Extract the (X, Y) coordinate from the center of the cell holding the provided text.  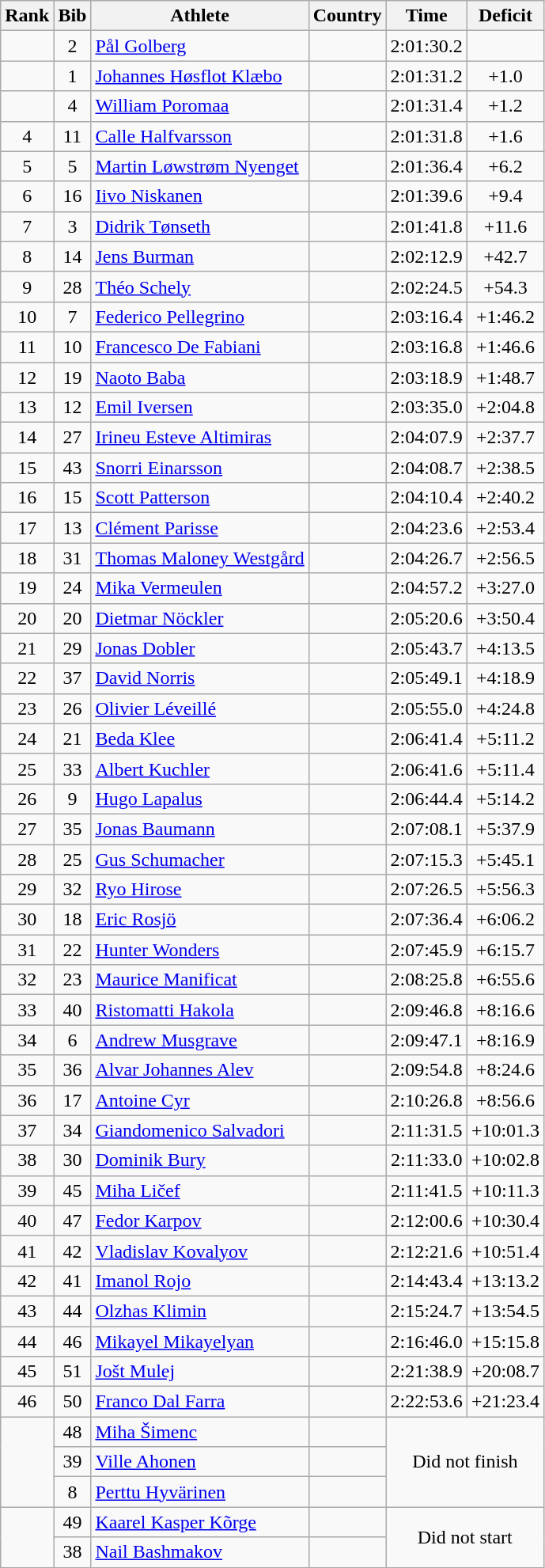
Emil Iversen (199, 408)
+5:56.3 (505, 890)
2:12:00.6 (426, 1221)
Didrik Tønseth (199, 226)
+13:13.2 (505, 1281)
Thomas Maloney Westgård (199, 558)
+2:56.5 (505, 558)
2:03:35.0 (426, 408)
+6:15.7 (505, 950)
2:01:41.8 (426, 226)
Maurice Manificat (199, 980)
2:03:16.8 (426, 347)
2:07:15.3 (426, 859)
2:07:36.4 (426, 920)
Nail Bashmakov (199, 1552)
+5:45.1 (505, 859)
Olivier Léveillé (199, 708)
+2:04.8 (505, 408)
51 (73, 1372)
2:03:18.9 (426, 378)
Bib (73, 16)
+8:16.6 (505, 1010)
2:01:31.2 (426, 76)
+1:46.6 (505, 347)
+13:54.5 (505, 1311)
+10:11.3 (505, 1190)
2:09:47.1 (426, 1040)
Hugo Lapalus (199, 799)
Country (347, 16)
Dietmar Nöckler (199, 618)
Mikayel Mikayelyan (199, 1342)
+6:06.2 (505, 920)
2:16:46.0 (426, 1342)
2:04:23.6 (426, 528)
+10:02.8 (505, 1160)
2:11:31.5 (426, 1130)
2:01:31.4 (426, 106)
+1.0 (505, 76)
2:01:30.2 (426, 46)
+1:48.7 (505, 378)
+20:08.7 (505, 1372)
+4:13.5 (505, 648)
47 (73, 1221)
+15:15.8 (505, 1342)
+4:18.9 (505, 678)
+54.3 (505, 287)
Time (426, 16)
50 (73, 1402)
Scott Patterson (199, 498)
+8:24.6 (505, 1070)
2:12:21.6 (426, 1251)
2:05:43.7 (426, 648)
2:02:12.9 (426, 256)
+10:51.4 (505, 1251)
1 (73, 76)
Eric Rosjö (199, 920)
2:05:49.1 (426, 678)
+5:14.2 (505, 799)
Franco Dal Farra (199, 1402)
+2:53.4 (505, 528)
2:06:41.6 (426, 769)
Perttu Hyvärinen (199, 1492)
Giandomenico Salvadori (199, 1130)
2 (73, 46)
2:07:08.1 (426, 829)
+2:40.2 (505, 498)
+11.6 (505, 226)
Did not start (465, 1537)
2:04:07.9 (426, 438)
2:08:25.8 (426, 980)
Rank (27, 16)
Imanol Rojo (199, 1281)
+3:50.4 (505, 618)
Beda Klee (199, 738)
Ristomatti Hakola (199, 1010)
Vladislav Kovalyov (199, 1251)
2:02:24.5 (426, 287)
Albert Kuchler (199, 769)
Francesco De Fabiani (199, 347)
3 (73, 226)
2:11:33.0 (426, 1160)
William Poromaa (199, 106)
+5:11.2 (505, 738)
Jošt Mulej (199, 1372)
Hunter Wonders (199, 950)
2:01:31.8 (426, 136)
2:14:43.4 (426, 1281)
+2:37.7 (505, 438)
+2:38.5 (505, 468)
+1.6 (505, 136)
2:07:45.9 (426, 950)
+6.2 (505, 166)
48 (73, 1432)
2:11:41.5 (426, 1190)
+9.4 (505, 196)
Irineu Esteve Altimiras (199, 438)
+4:24.8 (505, 708)
2:05:20.6 (426, 618)
+10:01.3 (505, 1130)
2:10:26.8 (426, 1100)
Jens Burman (199, 256)
Ville Ahonen (199, 1462)
+8:56.6 (505, 1100)
2:01:36.4 (426, 166)
+6:55.6 (505, 980)
Athlete (199, 16)
2:04:10.4 (426, 498)
Kaarel Kasper Kõrge (199, 1522)
+21:23.4 (505, 1402)
Miha Ličef (199, 1190)
Clément Parisse (199, 528)
Mika Vermeulen (199, 588)
Dominik Bury (199, 1160)
Miha Šimenc (199, 1432)
+5:11.4 (505, 769)
Alvar Johannes Alev (199, 1070)
Iivo Niskanen (199, 196)
Gus Schumacher (199, 859)
Olzhas Klimin (199, 1311)
2:06:44.4 (426, 799)
+42.7 (505, 256)
2:04:26.7 (426, 558)
2:09:46.8 (426, 1010)
Pål Golberg (199, 46)
Jonas Baumann (199, 829)
Antoine Cyr (199, 1100)
Did not finish (465, 1462)
2:09:54.8 (426, 1070)
Jonas Dobler (199, 648)
2:01:39.6 (426, 196)
2:06:41.4 (426, 738)
2:15:24.7 (426, 1311)
David Norris (199, 678)
Johannes Høsflot Klæbo (199, 76)
2:21:38.9 (426, 1372)
2:04:08.7 (426, 468)
+3:27.0 (505, 588)
Calle Halfvarsson (199, 136)
+10:30.4 (505, 1221)
Ryo Hirose (199, 890)
Naoto Baba (199, 378)
2:07:26.5 (426, 890)
Martin Løwstrøm Nyenget (199, 166)
49 (73, 1522)
+5:37.9 (505, 829)
Andrew Musgrave (199, 1040)
2:22:53.6 (426, 1402)
Deficit (505, 16)
2:03:16.4 (426, 317)
2:05:55.0 (426, 708)
+1.2 (505, 106)
Théo Schely (199, 287)
+8:16.9 (505, 1040)
Fedor Karpov (199, 1221)
Snorri Einarsson (199, 468)
+1:46.2 (505, 317)
2:04:57.2 (426, 588)
Federico Pellegrino (199, 317)
